Capture the cell that displays the provided text and extract its [x, y] central coordinate. 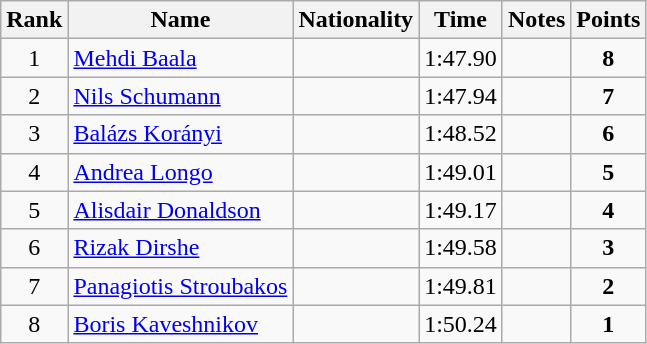
Balázs Korányi [180, 134]
Rizak Dirshe [180, 248]
1:49.58 [461, 248]
Andrea Longo [180, 172]
Nationality [356, 20]
Time [461, 20]
Rank [34, 20]
Panagiotis Stroubakos [180, 286]
Notes [536, 20]
1:48.52 [461, 134]
Alisdair Donaldson [180, 210]
1:49.01 [461, 172]
1:49.81 [461, 286]
Nils Schumann [180, 96]
Points [608, 20]
1:47.94 [461, 96]
Name [180, 20]
Boris Kaveshnikov [180, 324]
1:49.17 [461, 210]
Mehdi Baala [180, 58]
1:50.24 [461, 324]
1:47.90 [461, 58]
